Return (X, Y) of the center of cell containing provided text 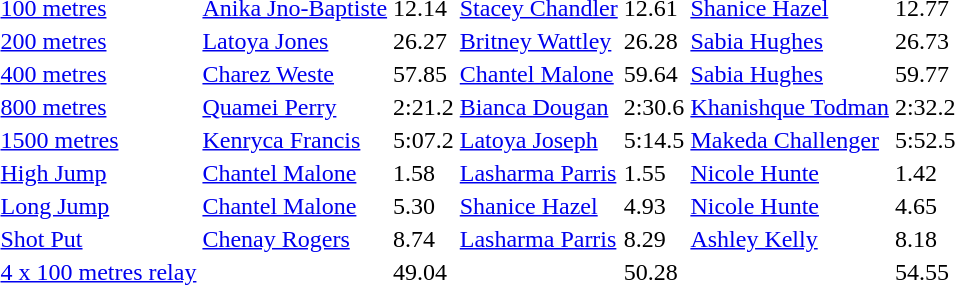
4.93 (654, 206)
5.30 (424, 206)
57.85 (424, 74)
1.58 (424, 173)
1.55 (654, 173)
Britney Wattley (538, 41)
2:21.2 (424, 107)
Shanice Hazel (538, 206)
Latoya Joseph (538, 140)
Makeda Challenger (790, 140)
26.27 (424, 41)
8.29 (654, 239)
2:30.6 (654, 107)
26.28 (654, 41)
Khanishque Todman (790, 107)
8.74 (424, 239)
Charez Weste (295, 74)
Chenay Rogers (295, 239)
Quamei Perry (295, 107)
Latoya Jones (295, 41)
Ashley Kelly (790, 239)
5:14.5 (654, 140)
5:07.2 (424, 140)
Bianca Dougan (538, 107)
59.64 (654, 74)
Kenryca Francis (295, 140)
